Search for the cell housing the specified text and yield its (x, y) center coordinate. 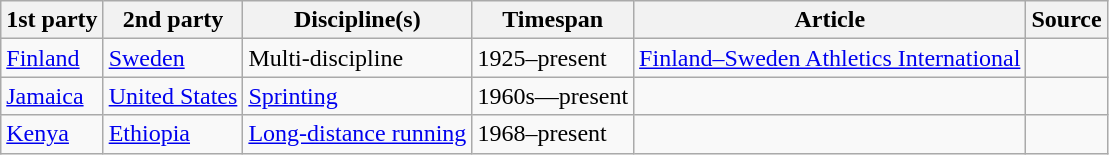
Source (1066, 20)
Article (830, 20)
Timespan (553, 20)
Jamaica (52, 96)
1925–present (553, 58)
Finland–Sweden Athletics International (830, 58)
2nd party (173, 20)
Sprinting (358, 96)
United States (173, 96)
1st party (52, 20)
Discipline(s) (358, 20)
Long-distance running (358, 134)
Ethiopia (173, 134)
Sweden (173, 58)
1968–present (553, 134)
Kenya (52, 134)
1960s—present (553, 96)
Finland (52, 58)
Multi-discipline (358, 58)
